Identify which cell holds the provided text, then report its [x, y] central coordinate. 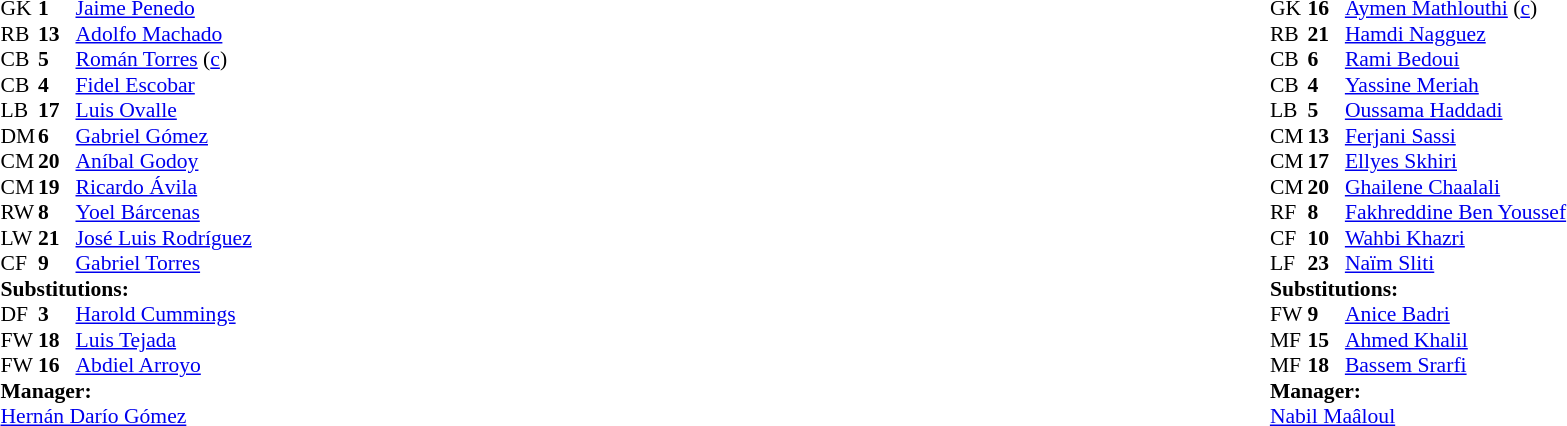
Abdiel Arroyo [164, 365]
Ellyes Skhiri [1456, 161]
Ferjani Sassi [1456, 136]
Harold Cummings [164, 315]
19 [57, 187]
DF [19, 315]
Fakhreddine Ben Youssef [1456, 213]
LF [1289, 263]
Gabriel Torres [164, 263]
Rami Bedoui [1456, 59]
RF [1289, 213]
10 [1326, 238]
Wahbi Khazri [1456, 238]
Naïm Sliti [1456, 263]
Ricardo Ávila [164, 187]
Hamdi Nagguez [1456, 34]
Anice Badri [1456, 315]
23 [1326, 263]
15 [1326, 340]
3 [57, 315]
Fidel Escobar [164, 85]
Yassine Meriah [1456, 85]
16 [57, 365]
Gabriel Gómez [164, 136]
Ahmed Khalil [1456, 340]
José Luis Rodríguez [164, 238]
Bassem Srarfi [1456, 365]
Román Torres (c) [164, 59]
RW [19, 213]
Ghailene Chaalali [1456, 187]
Yoel Bárcenas [164, 213]
Oussama Haddadi [1456, 111]
Luis Ovalle [164, 111]
Luis Tejada [164, 340]
Adolfo Machado [164, 34]
LW [19, 238]
Aníbal Godoy [164, 161]
DM [19, 136]
